Provide the [X, Y] coordinate of the cell's center where the given text is located.  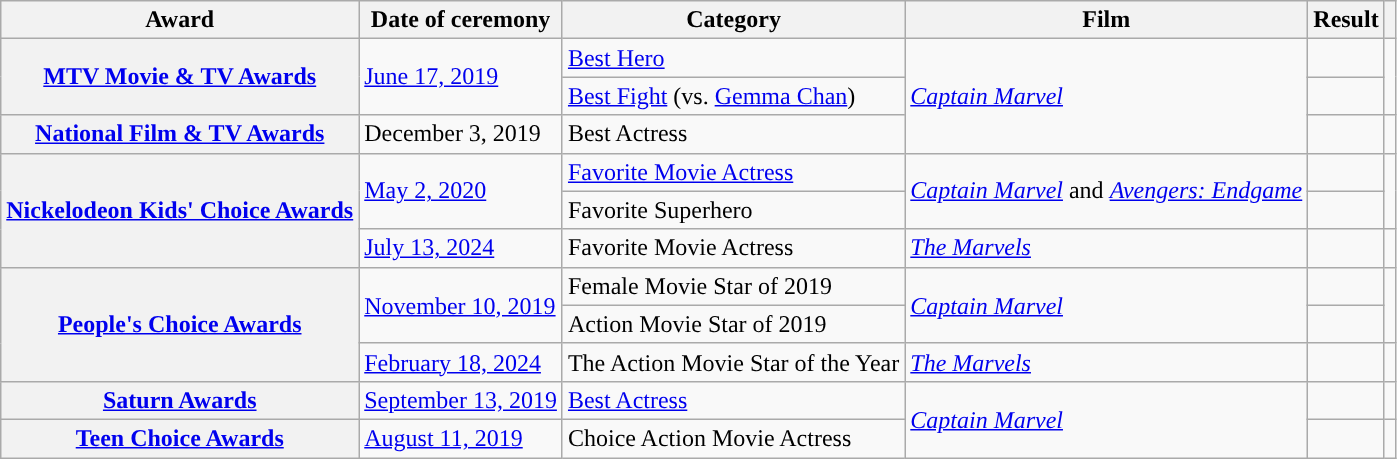
Saturn Awards [180, 400]
Captain Marvel and Avengers: Endgame [1106, 191]
August 11, 2019 [461, 438]
July 13, 2024 [461, 248]
February 18, 2024 [461, 362]
Date of ceremony [461, 20]
Nickelodeon Kids' Choice Awards [180, 210]
National Film & TV Awards [180, 134]
Category [733, 20]
Film [1106, 20]
November 10, 2019 [461, 305]
December 3, 2019 [461, 134]
Choice Action Movie Actress [733, 438]
Award [180, 20]
The Action Movie Star of the Year [733, 362]
June 17, 2019 [461, 77]
Female Movie Star of 2019 [733, 286]
Action Movie Star of 2019 [733, 324]
Favorite Superhero [733, 210]
Teen Choice Awards [180, 438]
September 13, 2019 [461, 400]
May 2, 2020 [461, 191]
MTV Movie & TV Awards [180, 77]
Best Hero [733, 58]
Best Fight (vs. Gemma Chan) [733, 96]
People's Choice Awards [180, 324]
Result [1346, 20]
